Output the [X, Y] coordinate of the center of the cell containing the given text.  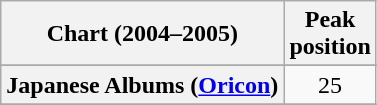
25 [330, 85]
Peakposition [330, 34]
Japanese Albums (Oricon) [142, 85]
Chart (2004–2005) [142, 34]
